Return (x, y) of the center of cell containing provided text 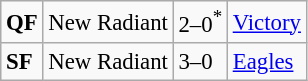
2–0* (200, 22)
QF (22, 22)
SF (22, 62)
3–0 (200, 62)
Eagles (266, 62)
Victory (266, 22)
